Identify which cell holds the provided text, then report its (x, y) central coordinate. 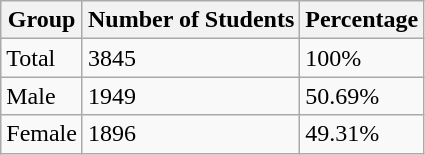
49.31% (362, 134)
Male (42, 96)
Female (42, 134)
3845 (190, 58)
Group (42, 20)
100% (362, 58)
1896 (190, 134)
Percentage (362, 20)
Number of Students (190, 20)
50.69% (362, 96)
1949 (190, 96)
Total (42, 58)
